Return the [x, y] coordinate for the center point of the cell that contains the specified text.  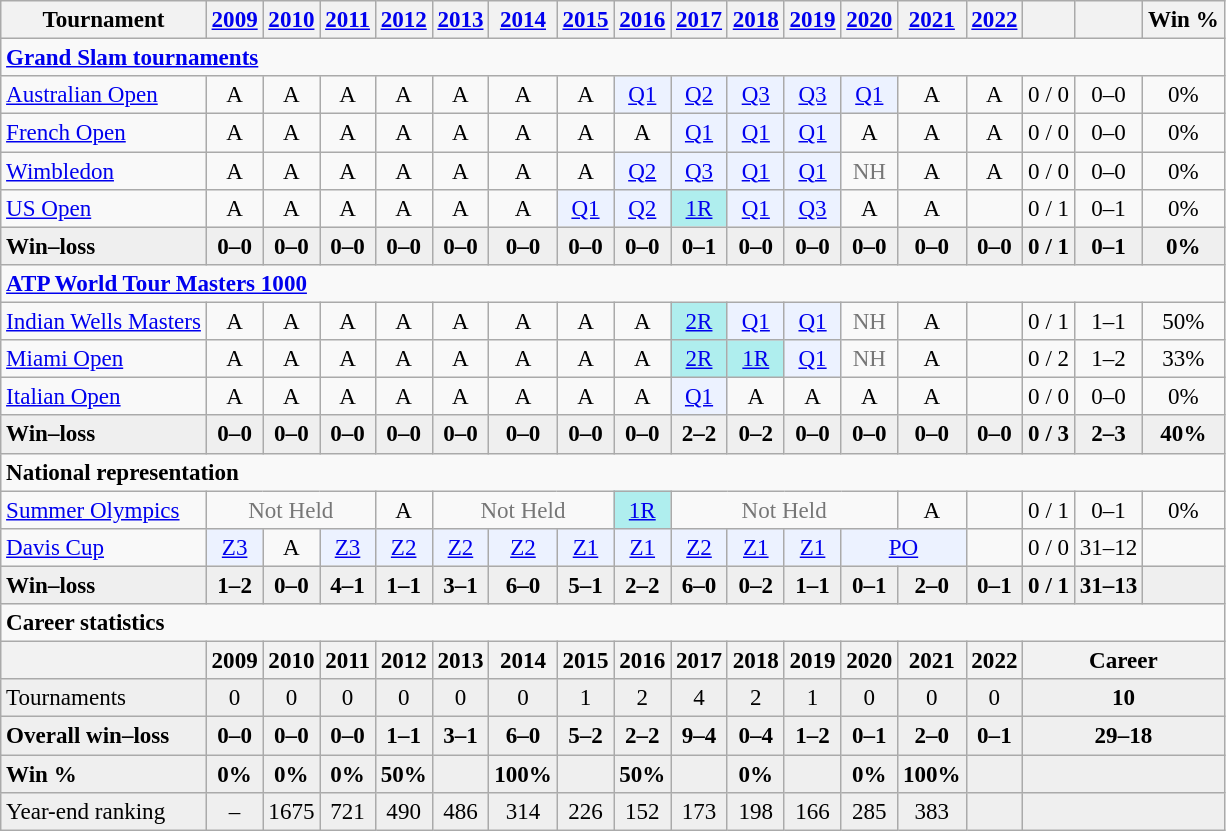
31–13 [1108, 585]
ATP World Tour Masters 1000 [612, 284]
Wimbledon [104, 171]
5–2 [586, 736]
PO [904, 548]
Career statistics [612, 623]
Career [1124, 661]
314 [523, 812]
166 [812, 812]
French Open [104, 133]
486 [460, 812]
152 [642, 812]
383 [932, 812]
0 / 3 [1049, 435]
0 / 2 [1049, 359]
226 [586, 812]
Summer Olympics [104, 510]
US Open [104, 209]
Australian Open [104, 95]
31–12 [1108, 548]
Italian Open [104, 397]
Davis Cup [104, 548]
– [234, 812]
Year-end ranking [104, 812]
National representation [612, 472]
Grand Slam tournaments [612, 58]
490 [404, 812]
10 [1124, 698]
Indian Wells Masters [104, 322]
40% [1184, 435]
Tournaments [104, 698]
29–18 [1124, 736]
9–4 [700, 736]
173 [700, 812]
Tournament [104, 20]
721 [348, 812]
4 [700, 698]
5–1 [586, 585]
4–1 [348, 585]
Miami Open [104, 359]
Overall win–loss [104, 736]
0–4 [756, 736]
2–3 [1108, 435]
285 [870, 812]
33% [1184, 359]
198 [756, 812]
1675 [292, 812]
